Extract the (X, Y) coordinate from the center of the cell holding the provided text.  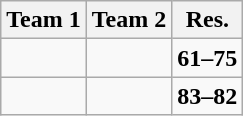
83–82 (208, 96)
61–75 (208, 58)
Team 2 (129, 20)
Team 1 (44, 20)
Res. (208, 20)
